Determine the [x, y] coordinate at the center of the cell enclosing the given text.  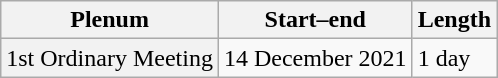
14 December 2021 [315, 58]
Start–end [315, 20]
1 day [454, 58]
Length [454, 20]
Plenum [110, 20]
1st Ordinary Meeting [110, 58]
